Pinpoint the cell where the given text exists, returning its (X, Y) midpoint coordinate. 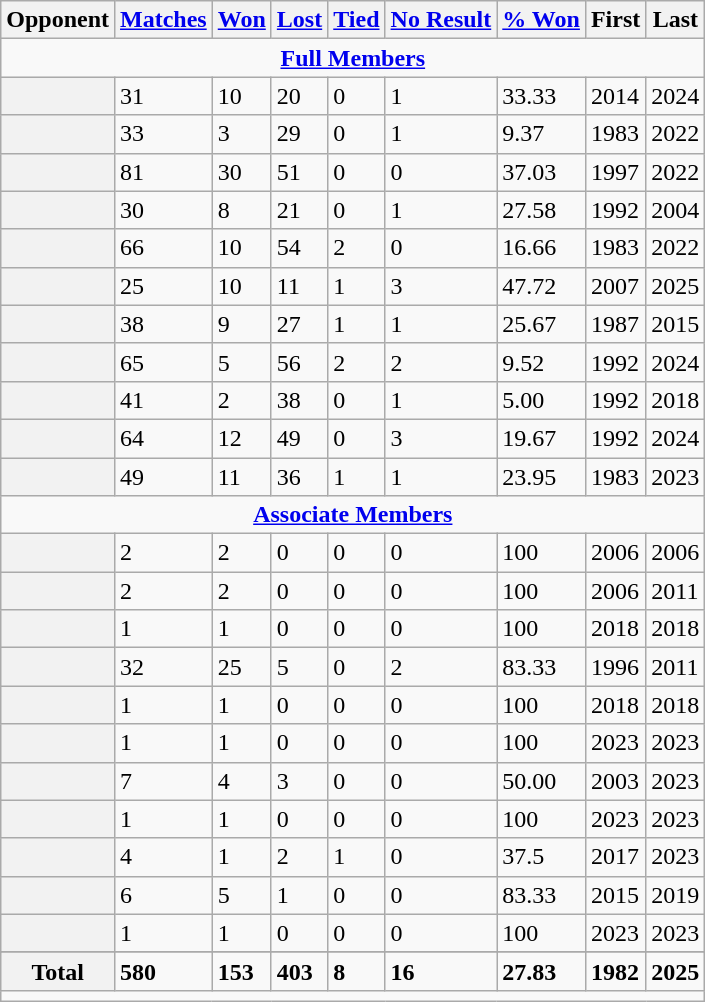
65 (164, 362)
Won (242, 20)
2017 (615, 857)
9.52 (542, 362)
1996 (615, 667)
1997 (615, 172)
25.67 (542, 324)
54 (299, 248)
36 (299, 477)
9.37 (542, 134)
2007 (615, 286)
37.03 (542, 172)
23.95 (542, 477)
50.00 (542, 781)
81 (164, 172)
153 (242, 971)
66 (164, 248)
2014 (615, 96)
2019 (676, 895)
33 (164, 134)
56 (299, 362)
6 (164, 895)
47.72 (542, 286)
16.66 (542, 248)
Last (676, 20)
27.83 (542, 971)
29 (299, 134)
12 (242, 438)
1987 (615, 324)
33.33 (542, 96)
2004 (676, 210)
51 (299, 172)
403 (299, 971)
% Won (542, 20)
No Result (441, 20)
Lost (299, 20)
20 (299, 96)
Total (58, 971)
27 (299, 324)
37.5 (542, 857)
16 (441, 971)
31 (164, 96)
19.67 (542, 438)
Matches (164, 20)
64 (164, 438)
21 (299, 210)
First (615, 20)
7 (164, 781)
41 (164, 400)
9 (242, 324)
Opponent (58, 20)
1982 (615, 971)
Associate Members (353, 515)
5.00 (542, 400)
2003 (615, 781)
Tied (356, 20)
Full Members (353, 58)
27.58 (542, 210)
580 (164, 971)
32 (164, 667)
